Provide the [x, y] coordinate of the cell's center where the given text is located.  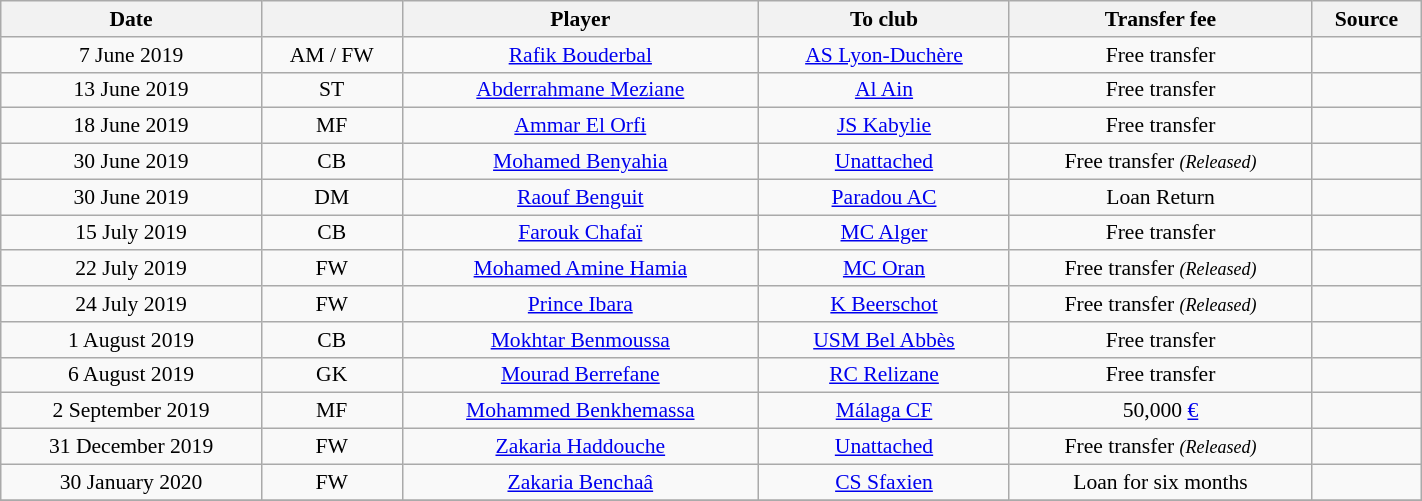
AS Lyon-Duchère [884, 55]
RC Relizane [884, 375]
Raouf Benguit [580, 197]
Al Ain [884, 90]
Farouk Chafaï [580, 233]
24 July 2019 [132, 304]
JS Kabylie [884, 126]
13 June 2019 [132, 90]
MC Oran [884, 269]
Málaga CF [884, 411]
6 August 2019 [132, 375]
1 August 2019 [132, 340]
USM Bel Abbès [884, 340]
MC Alger [884, 233]
Ammar El Orfi [580, 126]
Zakaria Haddouche [580, 447]
Date [132, 19]
Mohamed Amine Hamia [580, 269]
Player [580, 19]
ST [332, 90]
Paradou AC [884, 197]
15 July 2019 [132, 233]
Loan for six months [1160, 482]
31 December 2019 [132, 447]
Rafik Bouderbal [580, 55]
K Beerschot [884, 304]
7 June 2019 [132, 55]
30 January 2020 [132, 482]
To club [884, 19]
Mokhtar Benmoussa [580, 340]
Transfer fee [1160, 19]
Mourad Berrefane [580, 375]
AM / FW [332, 55]
Mohamed Benyahia [580, 162]
CS Sfaxien [884, 482]
50,000 € [1160, 411]
GK [332, 375]
Mohammed Benkhemassa [580, 411]
Abderrahmane Meziane [580, 90]
Prince Ibara [580, 304]
2 September 2019 [132, 411]
Loan Return [1160, 197]
Source [1367, 19]
18 June 2019 [132, 126]
Zakaria Benchaâ [580, 482]
DM [332, 197]
22 July 2019 [132, 269]
